Scan for the cell matching the given text and deliver its [X, Y] coordinate at center. 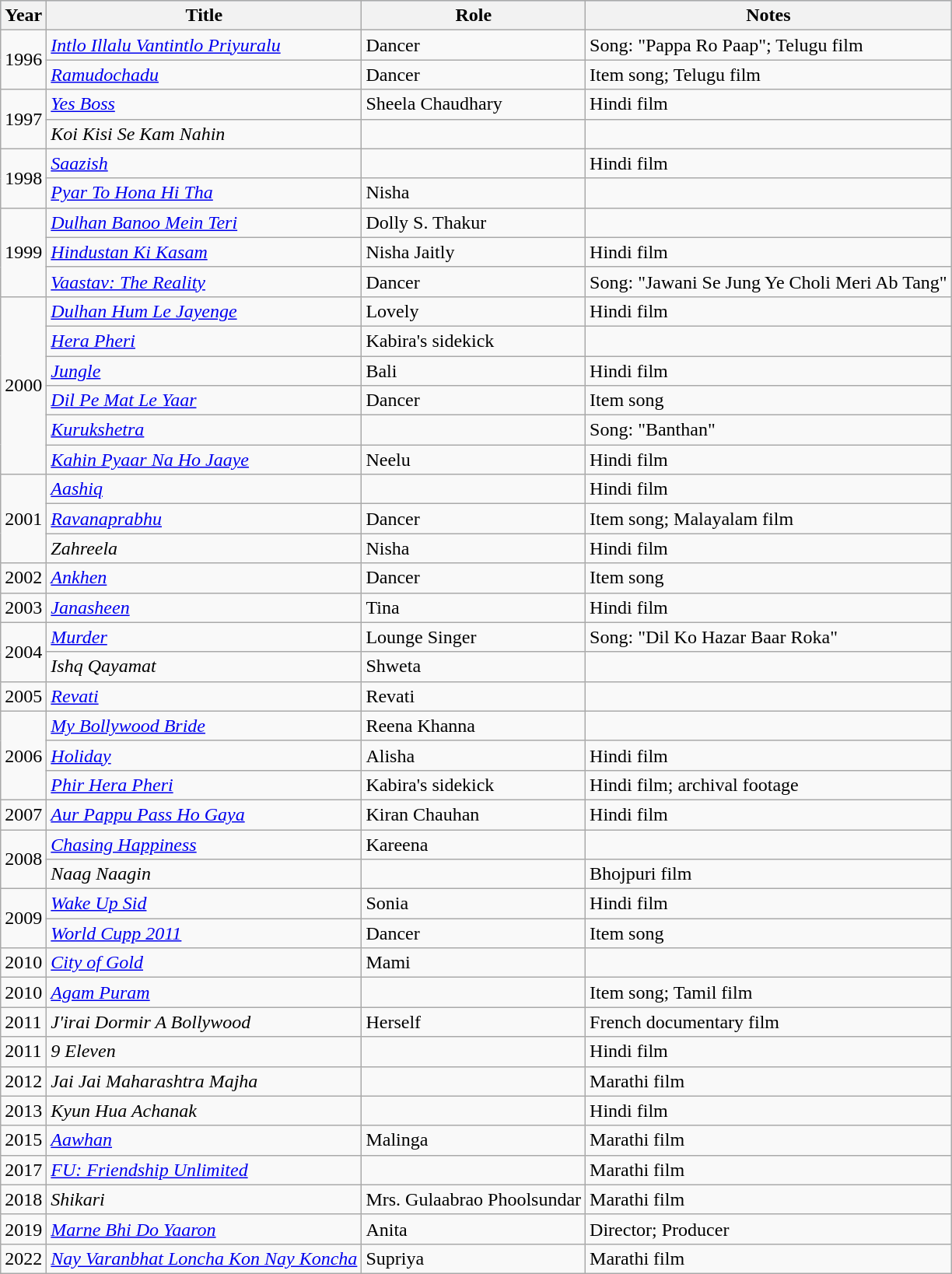
Supriya [474, 1258]
Ravanaprabhu [204, 519]
Wake Up Sid [204, 904]
1997 [23, 119]
2000 [23, 385]
Dulhan Banoo Mein Teri [204, 222]
Dolly S. Thakur [474, 222]
Bhojpuri film [768, 874]
Kurukshetra [204, 430]
Role [474, 16]
2015 [23, 1140]
Yes Boss [204, 104]
Vaastav: The Reality [204, 282]
Hindustan Ki Kasam [204, 252]
Hindi film; archival footage [768, 785]
2003 [23, 607]
City of Gold [204, 963]
Zahreela [204, 548]
Sheela Chaudhary [474, 104]
2005 [23, 696]
Title [204, 16]
2001 [23, 519]
2002 [23, 578]
Naag Naagin [204, 874]
1998 [23, 178]
Year [23, 16]
Agam Puram [204, 992]
Neelu [474, 460]
Item song; Malayalam film [768, 519]
Kyun Hua Achanak [204, 1111]
2013 [23, 1111]
2022 [23, 1258]
1996 [23, 60]
J'irai Dormir A Bollywood [204, 1022]
2012 [23, 1081]
Kiran Chauhan [474, 814]
Shweta [474, 667]
2004 [23, 652]
Song: "Dil Ko Hazar Baar Roka" [768, 637]
Mrs. Gulaabrao Phoolsundar [474, 1199]
Reena Khanna [474, 726]
FU: Friendship Unlimited [204, 1170]
Item song; Telugu film [768, 75]
Jungle [204, 371]
Ramudochadu [204, 75]
Song: "Banthan" [768, 430]
Aur Pappu Pass Ho Gaya [204, 814]
Alisha [474, 755]
Jai Jai Maharashtra Majha [204, 1081]
Aawhan [204, 1140]
Sonia [474, 904]
Koi Kisi Se Kam Nahin [204, 134]
2009 [23, 919]
2008 [23, 859]
Pyar To Hona Hi Tha [204, 193]
Aashiq [204, 489]
2019 [23, 1229]
Nay Varanbhat Loncha Kon Nay Koncha [204, 1258]
Intlo Illalu Vantintlo Priyuralu [204, 45]
2007 [23, 814]
Director; Producer [768, 1229]
Tina [474, 607]
Bali [474, 371]
9 Eleven [204, 1052]
Holiday [204, 755]
2018 [23, 1199]
Murder [204, 637]
2006 [23, 755]
Phir Hera Pheri [204, 785]
World Cupp 2011 [204, 933]
2017 [23, 1170]
Song: "Pappa Ro Paap"; Telugu film [768, 45]
Ankhen [204, 578]
Chasing Happiness [204, 844]
Kareena [474, 844]
Ishq Qayamat [204, 667]
Saazish [204, 163]
Item song; Tamil film [768, 992]
Notes [768, 16]
French documentary film [768, 1022]
Mami [474, 963]
Kahin Pyaar Na Ho Jaaye [204, 460]
Lovely [474, 311]
Herself [474, 1022]
My Bollywood Bride [204, 726]
Malinga [474, 1140]
Dil Pe Mat Le Yaar [204, 401]
Anita [474, 1229]
Dulhan Hum Le Jayenge [204, 311]
Nisha Jaitly [474, 252]
Hera Pheri [204, 341]
Song: "Jawani Se Jung Ye Choli Meri Ab Tang" [768, 282]
Shikari [204, 1199]
Lounge Singer [474, 637]
1999 [23, 252]
Janasheen [204, 607]
Marne Bhi Do Yaaron [204, 1229]
